Detect which cell encompasses the target text, then output its [X, Y] center coordinate. 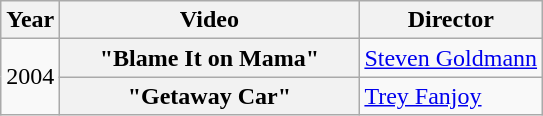
Trey Fanjoy [451, 96]
Steven Goldmann [451, 58]
Director [451, 20]
2004 [30, 77]
Year [30, 20]
"Blame It on Mama" [210, 58]
Video [210, 20]
"Getaway Car" [210, 96]
